Scan for the cell matching the given text and deliver its (X, Y) coordinate at center. 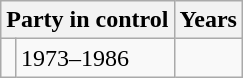
Years (208, 20)
Party in control (88, 20)
1973–1986 (94, 58)
